Return the (X, Y) coordinate for the center point of the cell that contains the specified text.  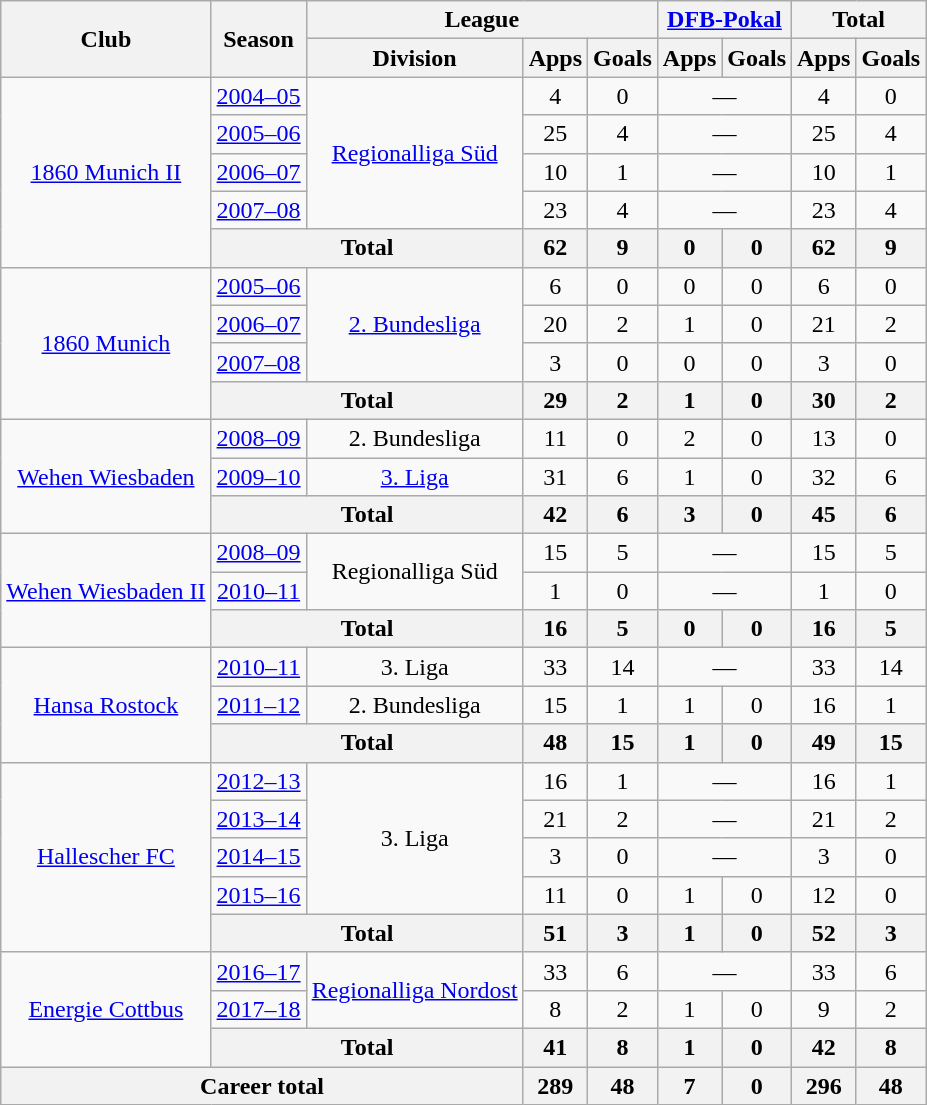
2013–14 (258, 819)
1860 Munich II (106, 172)
2016–17 (258, 971)
29 (555, 400)
2004–05 (258, 96)
DFB-Pokal (724, 20)
Hansa Rostock (106, 705)
Hallescher FC (106, 857)
2009–10 (258, 477)
2014–15 (258, 857)
32 (824, 477)
51 (555, 933)
13 (824, 438)
2015–16 (258, 895)
Energie Cottbus (106, 1009)
2012–13 (258, 781)
1860 Munich (106, 343)
52 (824, 933)
289 (555, 1085)
League (482, 20)
20 (555, 324)
Division (414, 58)
Regionalliga Nordost (414, 990)
30 (824, 400)
2017–18 (258, 1009)
Career total (262, 1085)
45 (824, 515)
41 (555, 1047)
2011–12 (258, 705)
49 (824, 743)
Season (258, 39)
296 (824, 1085)
7 (689, 1085)
12 (824, 895)
Wehen Wiesbaden (106, 476)
Wehen Wiesbaden II (106, 591)
31 (555, 477)
Club (106, 39)
